Output the (X, Y) coordinate of the center of the cell containing the given text.  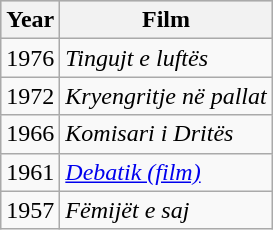
Film (166, 20)
Kryengritje në pallat (166, 96)
Komisari i Dritës (166, 134)
Tingujt e luftës (166, 58)
1961 (30, 172)
Year (30, 20)
Debatik (film) (166, 172)
1957 (30, 210)
Fëmijët e saj (166, 210)
1976 (30, 58)
1966 (30, 134)
1972 (30, 96)
